Search for the cell housing the specified text and yield its [x, y] center coordinate. 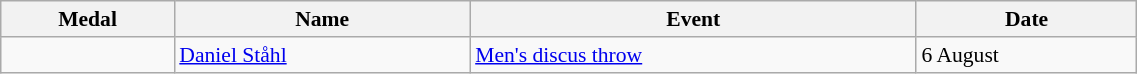
Medal [88, 19]
Date [1026, 19]
Name [322, 19]
Event [693, 19]
6 August [1026, 55]
Daniel Ståhl [322, 55]
Men's discus throw [693, 55]
